Extract the (x, y) coordinate from the center of the cell holding the provided text.  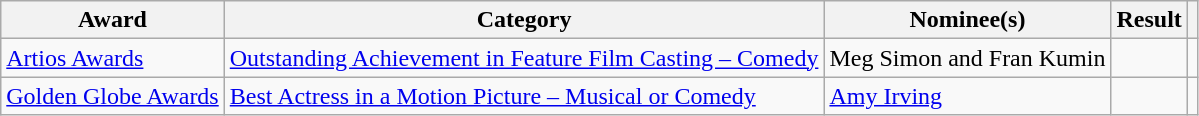
Meg Simon and Fran Kumin (968, 58)
Outstanding Achievement in Feature Film Casting – Comedy (524, 58)
Amy Irving (968, 96)
Best Actress in a Motion Picture – Musical or Comedy (524, 96)
Award (113, 20)
Golden Globe Awards (113, 96)
Nominee(s) (968, 20)
Result (1149, 20)
Artios Awards (113, 58)
Category (524, 20)
